Return the (x, y) coordinate for the center point of the cell that contains the specified text.  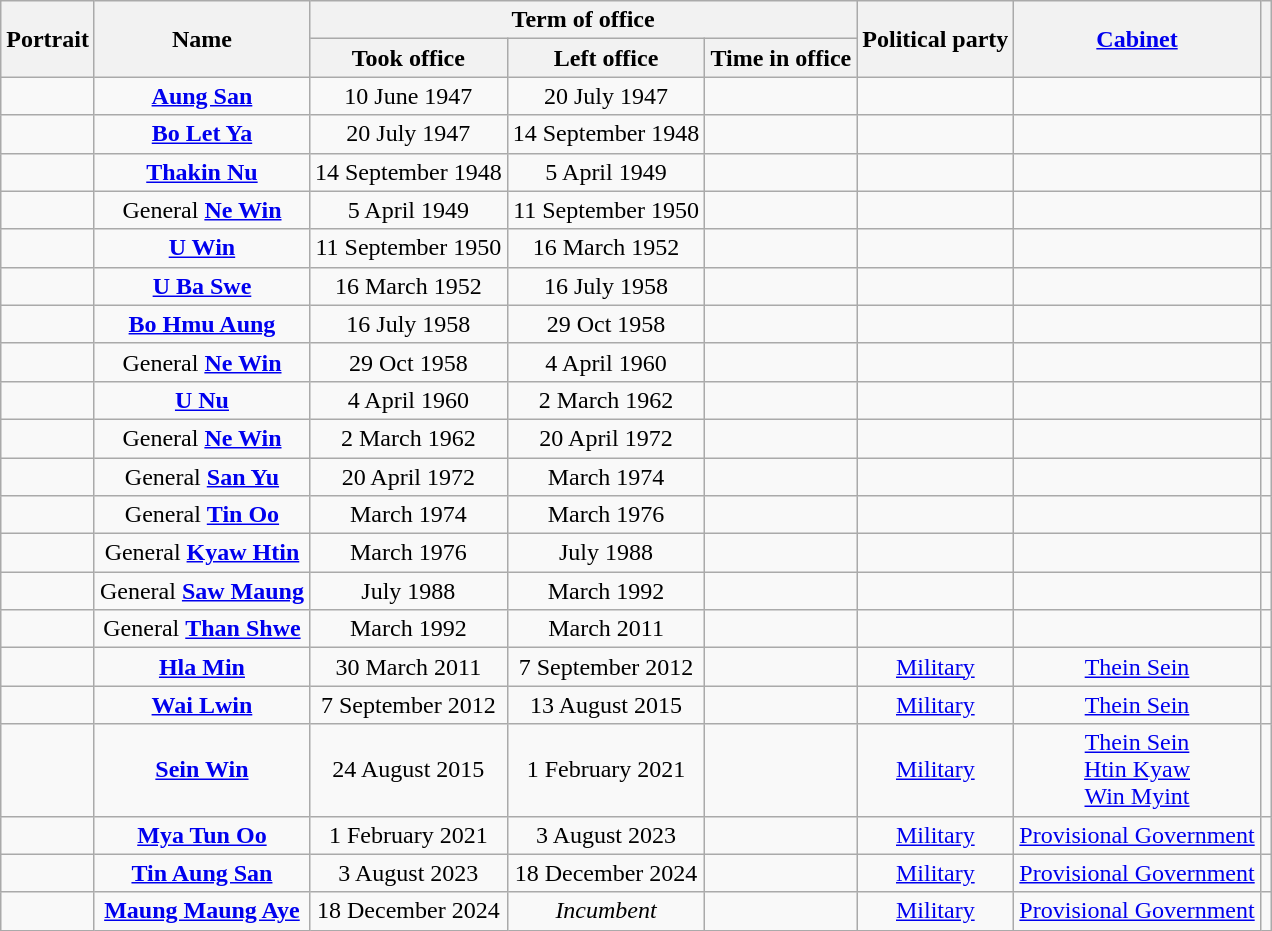
Bo Hmu Aung (202, 324)
General Kyaw Htin (202, 553)
Hla Min (202, 667)
Incumbent (606, 911)
Wai Lwin (202, 705)
Political party (936, 39)
General Than Shwe (202, 629)
General Tin Oo (202, 515)
U Nu (202, 400)
Sein Win (202, 770)
U Win (202, 248)
March 2011 (606, 629)
Name (202, 39)
Term of office (582, 20)
24 August 2015 (408, 770)
30 March 2011 (408, 667)
13 August 2015 (606, 705)
General San Yu (202, 477)
Portrait (48, 39)
General Saw Maung (202, 591)
Tin Aung San (202, 873)
Took office (408, 58)
Aung San (202, 96)
Thakin Nu (202, 172)
Cabinet (1137, 39)
Mya Tun Oo (202, 835)
Bo Let Ya (202, 134)
Thein SeinHtin KyawWin Myint (1137, 770)
U Ba Swe (202, 286)
Maung Maung Aye (202, 911)
Time in office (781, 58)
Left office (606, 58)
10 June 1947 (408, 96)
